From the cell containing the given text, extract its center point as [x, y] coordinate. 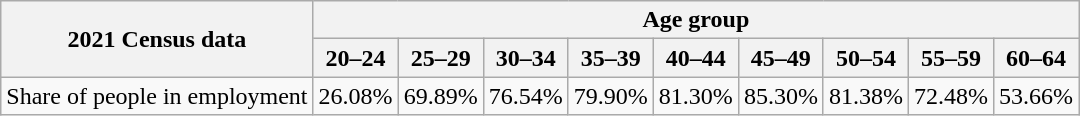
81.30% [696, 96]
20–24 [356, 58]
72.48% [950, 96]
Share of people in employment [157, 96]
30–34 [526, 58]
60–64 [1036, 58]
79.90% [610, 96]
Age group [696, 20]
35–39 [610, 58]
40–44 [696, 58]
81.38% [866, 96]
69.89% [440, 96]
50–54 [866, 58]
53.66% [1036, 96]
85.30% [780, 96]
25–29 [440, 58]
2021 Census data [157, 39]
55–59 [950, 58]
76.54% [526, 96]
26.08% [356, 96]
45–49 [780, 58]
